From the cell containing the given text, extract its center point as (x, y) coordinate. 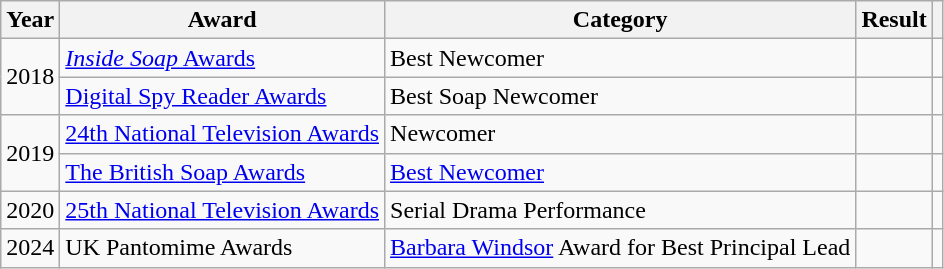
Best Soap Newcomer (620, 96)
Award (222, 20)
Newcomer (620, 134)
2018 (30, 77)
Result (894, 20)
Barbara Windsor Award for Best Principal Lead (620, 248)
2020 (30, 210)
Digital Spy Reader Awards (222, 96)
UK Pantomime Awards (222, 248)
24th National Television Awards (222, 134)
25th National Television Awards (222, 210)
Inside Soap Awards (222, 58)
Year (30, 20)
Serial Drama Performance (620, 210)
The British Soap Awards (222, 172)
Category (620, 20)
2024 (30, 248)
2019 (30, 153)
